From the cell containing the given text, extract its center point as [X, Y] coordinate. 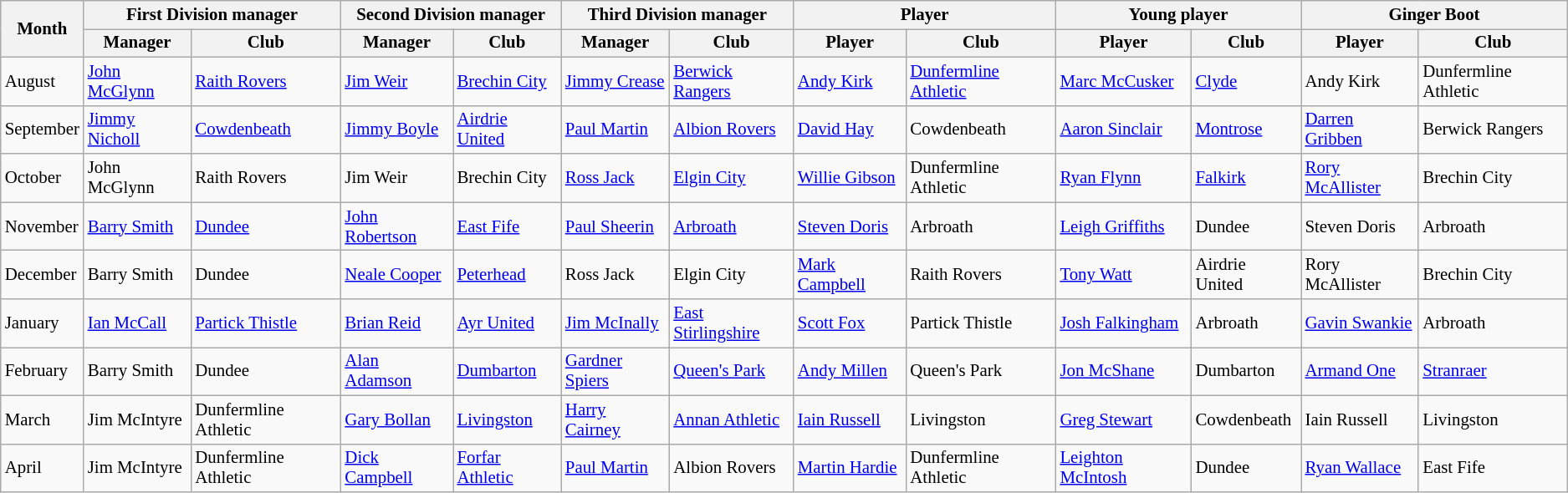
Ginger Boot [1435, 15]
Ryan Flynn [1123, 178]
Jon McShane [1123, 371]
Scott Fox [850, 323]
East Stirlingshire [731, 323]
September [42, 130]
December [42, 275]
Darren Gribben [1360, 130]
Martin Hardie [850, 468]
Jimmy Crease [615, 81]
Jimmy Nicholl [137, 130]
Willie Gibson [850, 178]
Ian McCall [137, 323]
Annan Athletic [731, 419]
January [42, 323]
October [42, 178]
Jimmy Boyle [396, 130]
Dick Campbell [396, 468]
Brian Reid [396, 323]
Gary Bollan [396, 419]
Ryan Wallace [1360, 468]
Paul Sheerin [615, 226]
Gardner Spiers [615, 371]
Leighton McIntosh [1123, 468]
Armand One [1360, 371]
Aaron Sinclair [1123, 130]
Tony Watt [1123, 275]
Andy Millen [850, 371]
Leigh Griffiths [1123, 226]
Mark Campbell [850, 275]
March [42, 419]
David Hay [850, 130]
Falkirk [1246, 178]
John Robertson [396, 226]
Alan Adamson [396, 371]
Josh Falkingham [1123, 323]
November [42, 226]
Young player [1177, 15]
February [42, 371]
Greg Stewart [1123, 419]
Third Division manager [677, 15]
Neale Cooper [396, 275]
Marc McCusker [1123, 81]
Second Division manager [451, 15]
August [42, 81]
Month [42, 29]
First Division manager [212, 15]
Forfar Athletic [507, 468]
Montrose [1246, 130]
Clyde [1246, 81]
Peterhead [507, 275]
Harry Cairney [615, 419]
Jim McInally [615, 323]
April [42, 468]
Gavin Swankie [1360, 323]
Ayr United [507, 323]
Stranraer [1493, 371]
